Locate the cell with the specified text and output its [X, Y] center coordinate. 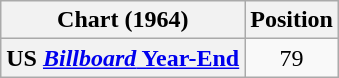
Chart (1964) [123, 20]
US Billboard Year-End [123, 58]
Position [292, 20]
79 [292, 58]
